Pinpoint the cell where the given text exists, returning its [x, y] midpoint coordinate. 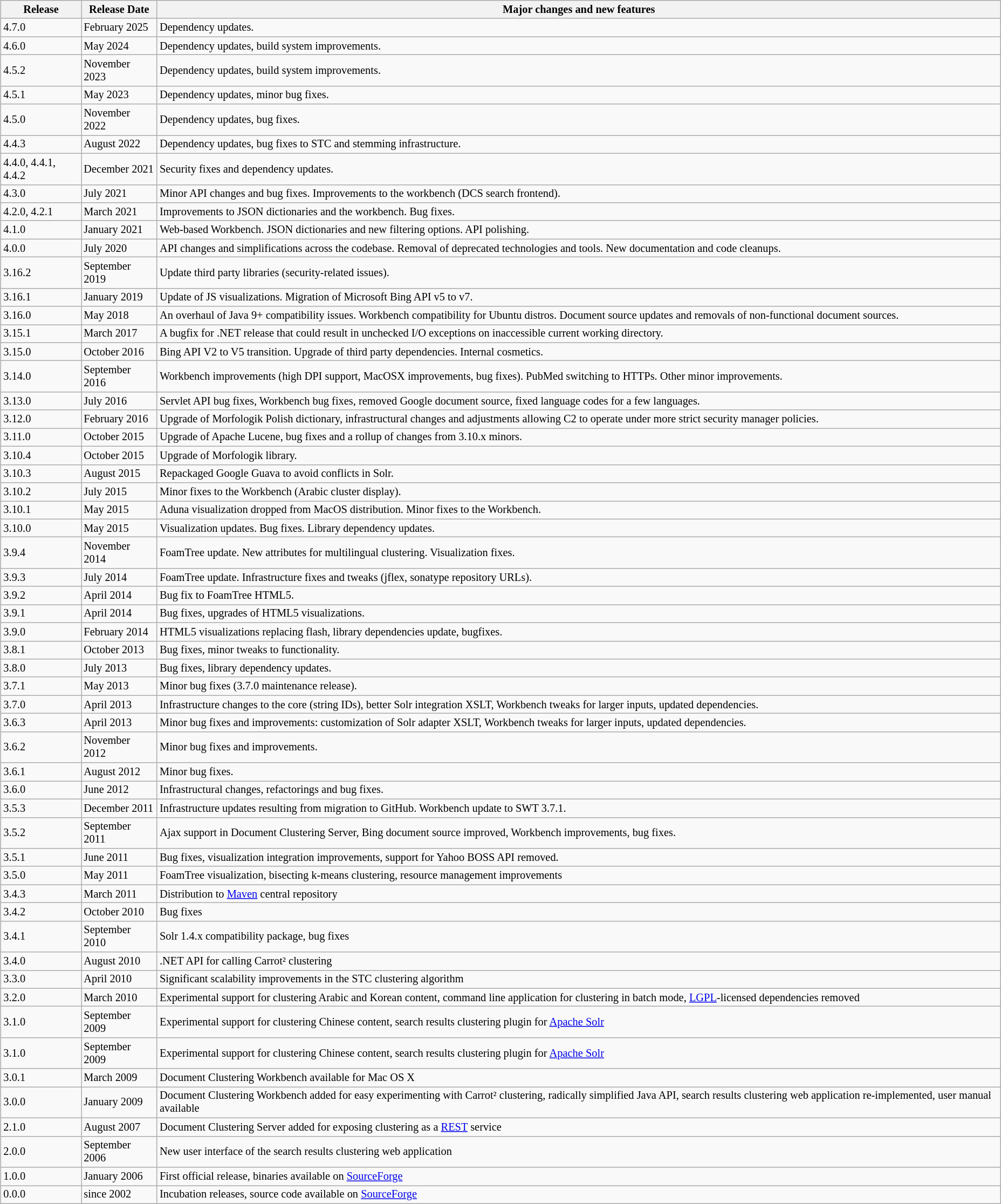
September 2010 [119, 936]
August 2012 [119, 772]
November 2014 [119, 553]
Infrastructure changes to the core (string IDs), better Solr integration XSLT, Workbench tweaks for larger inputs, updated dependencies. [579, 704]
4.4.3 [41, 145]
August 2007 [119, 1127]
3.13.0 [41, 401]
February 2014 [119, 632]
3.6.1 [41, 772]
September 2019 [119, 273]
0.0.0 [41, 1195]
Document Clustering Server added for exposing clustering as a REST service [579, 1127]
3.10.3 [41, 474]
December 2011 [119, 808]
June 2012 [119, 790]
March 2017 [119, 334]
4.3.0 [41, 194]
3.7.0 [41, 704]
3.5.0 [41, 875]
4.6.0 [41, 46]
3.4.2 [41, 912]
3.4.3 [41, 894]
Minor API changes and bug fixes. Improvements to the workbench (DCS search frontend). [579, 194]
January 2019 [119, 297]
November 2022 [119, 120]
Bing API V2 to V5 transition. Upgrade of third party dependencies. Internal cosmetics. [579, 352]
3.9.4 [41, 553]
3.7.1 [41, 686]
Workbench improvements (high DPI support, MacOSX improvements, bug fixes). PubMed switching to HTTPs. Other minor improvements. [579, 377]
Update of JS visualizations. Migration of Microsoft Bing API v5 to v7. [579, 297]
Update third party libraries (security-related issues). [579, 273]
July 2020 [119, 248]
Bug fixes, visualization integration improvements, support for Yahoo BOSS API removed. [579, 858]
4.1.0 [41, 230]
November 2023 [119, 71]
3.16.0 [41, 316]
3.16.2 [41, 273]
3.0.0 [41, 1103]
December 2021 [119, 169]
3.10.4 [41, 456]
January 2006 [119, 1176]
Dependency updates, bug fixes to STC and stemming infrastructure. [579, 145]
Upgrade of Apache Lucene, bug fixes and a rollup of changes from 3.10.x minors. [579, 437]
Dependency updates, minor bug fixes. [579, 95]
3.9.2 [41, 596]
May 2024 [119, 46]
August 2010 [119, 961]
July 2021 [119, 194]
March 2021 [119, 212]
3.8.1 [41, 650]
Minor fixes to the Workbench (Arabic cluster display). [579, 492]
October 2010 [119, 912]
Web-based Workbench. JSON dictionaries and new filtering options. API polishing. [579, 230]
3.5.2 [41, 833]
4.5.0 [41, 120]
3.10.2 [41, 492]
3.4.0 [41, 961]
3.12.0 [41, 419]
HTML5 visualizations replacing flash, library dependencies update, bugfixes. [579, 632]
Document Clustering Workbench available for Mac OS X [579, 1078]
May 2023 [119, 95]
November 2012 [119, 747]
Distribution to Maven central repository [579, 894]
February 2025 [119, 28]
Solr 1.4.x compatibility package, bug fixes [579, 936]
Dependency updates, bug fixes. [579, 120]
Ajax support in Document Clustering Server, Bing document source improved, Workbench improvements, bug fixes. [579, 833]
3.16.1 [41, 297]
Bug fixes [579, 912]
February 2016 [119, 419]
October 2013 [119, 650]
Minor bug fixes (3.7.0 maintenance release). [579, 686]
3.6.3 [41, 723]
March 2009 [119, 1078]
3.10.1 [41, 510]
New user interface of the search results clustering web application [579, 1152]
Incubation releases, source code available on SourceForge [579, 1195]
3.6.0 [41, 790]
Minor bug fixes. [579, 772]
4.4.0, 4.4.1, 4.4.2 [41, 169]
May 2011 [119, 875]
4.2.0, 4.2.1 [41, 212]
July 2016 [119, 401]
FoamTree update. New attributes for multilingual clustering. Visualization fixes. [579, 553]
August 2015 [119, 474]
3.6.2 [41, 747]
Bug fixes, minor tweaks to functionality. [579, 650]
3.11.0 [41, 437]
Visualization updates. Bug fixes. Library dependency updates. [579, 528]
July 2014 [119, 577]
4.7.0 [41, 28]
3.14.0 [41, 377]
3.4.1 [41, 936]
3.9.3 [41, 577]
Dependency updates. [579, 28]
January 2009 [119, 1103]
April 2010 [119, 980]
First official release, binaries available on SourceForge [579, 1176]
4.5.1 [41, 95]
3.3.0 [41, 980]
January 2021 [119, 230]
July 2015 [119, 492]
FoamTree update. Infrastructure fixes and tweaks (jflex, sonatype repository URLs). [579, 577]
since 2002 [119, 1195]
Upgrade of Morfologik Polish dictionary, infrastructural changes and adjustments allowing C2 to operate under more strict security manager policies. [579, 419]
Release [41, 10]
Security fixes and dependency updates. [579, 169]
August 2022 [119, 145]
2.0.0 [41, 1152]
March 2011 [119, 894]
Aduna visualization dropped from MacOS distribution. Minor fixes to the Workbench. [579, 510]
Bug fixes, upgrades of HTML5 visualizations. [579, 614]
3.10.0 [41, 528]
September 2016 [119, 377]
May 2018 [119, 316]
3.8.0 [41, 668]
3.9.0 [41, 632]
March 2010 [119, 997]
3.2.0 [41, 997]
Improvements to JSON dictionaries and the workbench. Bug fixes. [579, 212]
Minor bug fixes and improvements: customization of Solr adapter XSLT, Workbench tweaks for larger inputs, updated dependencies. [579, 723]
September 2011 [119, 833]
3.5.1 [41, 858]
Significant scalability improvements in the STC clustering algorithm [579, 980]
May 2013 [119, 686]
2.1.0 [41, 1127]
Release Date [119, 10]
3.15.0 [41, 352]
Bug fixes, library dependency updates. [579, 668]
3.0.1 [41, 1078]
API changes and simplifications across the codebase. Removal of deprecated technologies and tools. New documentation and code cleanups. [579, 248]
June 2011 [119, 858]
Upgrade of Morfologik library. [579, 456]
A bugfix for .NET release that could result in unchecked I/O exceptions on inaccessible current working directory. [579, 334]
3.5.3 [41, 808]
Infrastructural changes, refactorings and bug fixes. [579, 790]
3.15.1 [41, 334]
3.9.1 [41, 614]
4.0.0 [41, 248]
1.0.0 [41, 1176]
September 2006 [119, 1152]
Major changes and new features [579, 10]
July 2013 [119, 668]
FoamTree visualization, bisecting k-means clustering, resource management improvements [579, 875]
.NET API for calling Carrot² clustering [579, 961]
Servlet API bug fixes, Workbench bug fixes, removed Google document source, fixed language codes for a few languages. [579, 401]
October 2016 [119, 352]
Minor bug fixes and improvements. [579, 747]
Repackaged Google Guava to avoid conflicts in Solr. [579, 474]
Bug fix to FoamTree HTML5. [579, 596]
Infrastructure updates resulting from migration to GitHub. Workbench update to SWT 3.7.1. [579, 808]
4.5.2 [41, 71]
